For the text-containing cell, return its midpoint in (x, y) coordinate format. 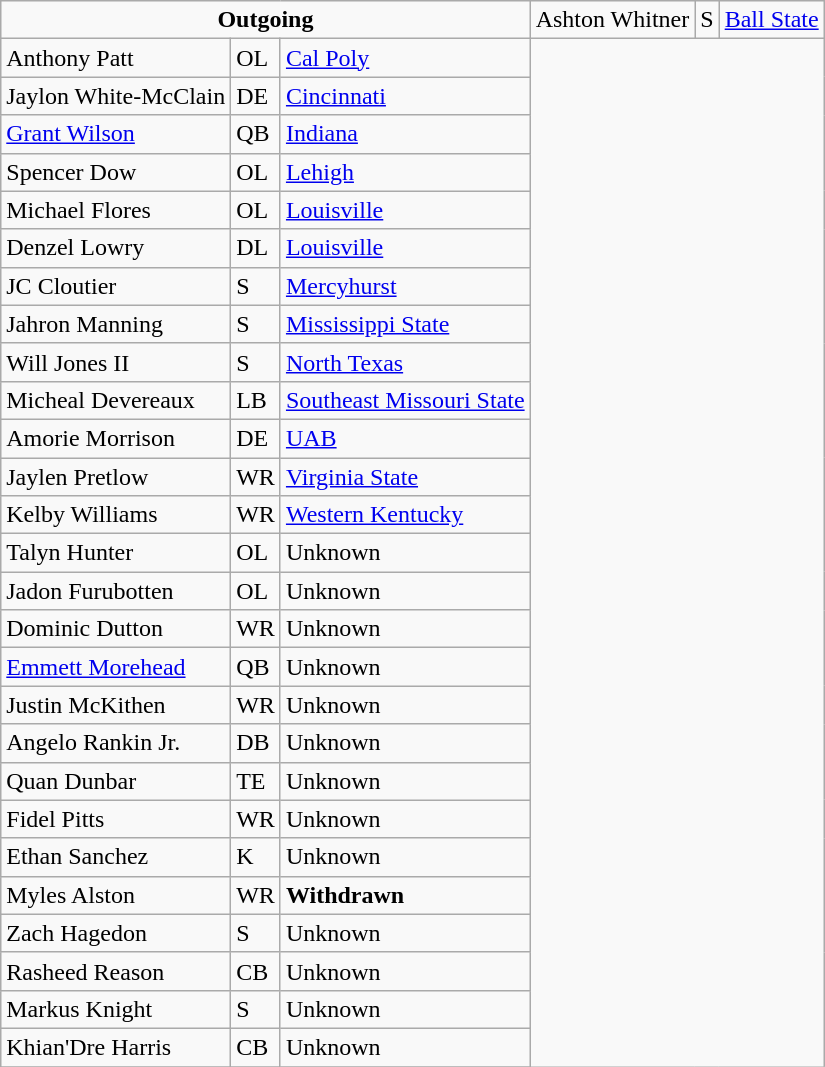
Rasheed Reason (116, 971)
Mississippi State (405, 324)
Grant Wilson (116, 134)
Denzel Lowry (116, 248)
Myles Alston (116, 895)
Ashton Whitner (612, 20)
Justin McKithen (116, 705)
LB (256, 400)
Western Kentucky (405, 515)
Indiana (405, 134)
Withdrawn (405, 895)
Virginia State (405, 477)
Khian'Dre Harris (116, 1047)
Michael Flores (116, 210)
Emmett Morehead (116, 667)
Angelo Rankin Jr. (116, 743)
Lehigh (405, 172)
Markus Knight (116, 1009)
Cal Poly (405, 58)
K (256, 857)
Cincinnati (405, 96)
Talyn Hunter (116, 553)
DL (256, 248)
Amorie Morrison (116, 438)
TE (256, 781)
Dominic Dutton (116, 629)
Mercyhurst (405, 286)
North Texas (405, 362)
Jaylon White-McClain (116, 96)
Zach Hagedon (116, 933)
Will Jones II (116, 362)
Jahron Manning (116, 324)
Kelby Williams (116, 515)
Jaylen Pretlow (116, 477)
Micheal Devereaux (116, 400)
Fidel Pitts (116, 819)
DB (256, 743)
Outgoing (266, 20)
Jadon Furubotten (116, 591)
Southeast Missouri State (405, 400)
Ethan Sanchez (116, 857)
UAB (405, 438)
Spencer Dow (116, 172)
Ball State (772, 20)
Quan Dunbar (116, 781)
Anthony Patt (116, 58)
JC Cloutier (116, 286)
